Detect which cell encompasses the target text, then output its (X, Y) center coordinate. 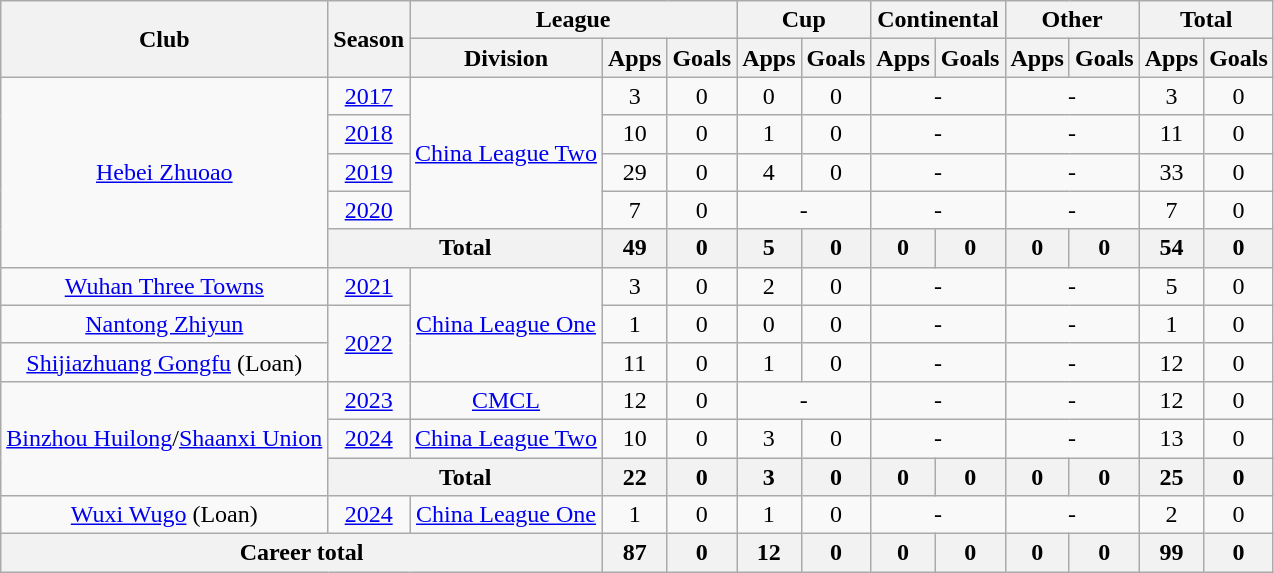
2018 (369, 134)
Hebei Zhuoao (164, 172)
25 (1171, 477)
CMCL (506, 400)
49 (634, 248)
2022 (369, 343)
Continental (938, 20)
Nantong Zhiyun (164, 324)
2019 (369, 172)
2023 (369, 400)
29 (634, 172)
League (574, 20)
2020 (369, 210)
2021 (369, 286)
99 (1171, 553)
Season (369, 39)
22 (634, 477)
Wuxi Wugo (Loan) (164, 515)
Cup (804, 20)
2017 (369, 96)
Other (1072, 20)
Shijiazhuang Gongfu (Loan) (164, 362)
Binzhou Huilong/Shaanxi Union (164, 438)
87 (634, 553)
Career total (302, 553)
33 (1171, 172)
Division (506, 58)
54 (1171, 248)
Wuhan Three Towns (164, 286)
4 (769, 172)
Club (164, 39)
13 (1171, 438)
